Detect which cell encompasses the target text, then output its (x, y) center coordinate. 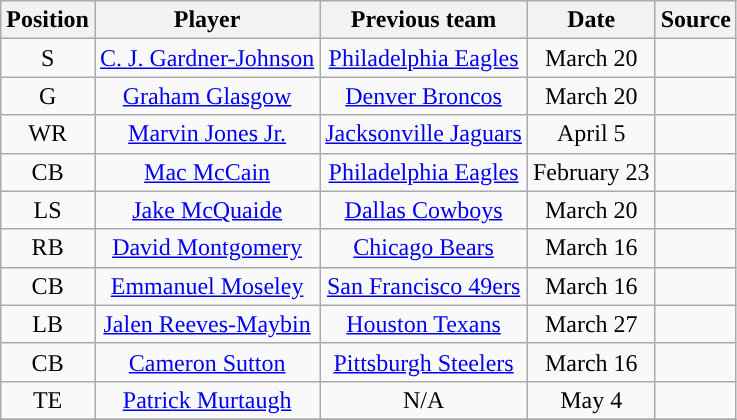
Chicago Bears (424, 248)
Pittsburgh Steelers (424, 362)
Houston Texans (424, 324)
April 5 (591, 134)
TE (48, 400)
G (48, 96)
LB (48, 324)
C. J. Gardner-Johnson (206, 58)
Source (696, 20)
Marvin Jones Jr. (206, 134)
RB (48, 248)
Position (48, 20)
LS (48, 210)
Jake McQuaide (206, 210)
WR (48, 134)
Previous team (424, 20)
Dallas Cowboys (424, 210)
May 4 (591, 400)
David Montgomery (206, 248)
S (48, 58)
March 27 (591, 324)
Jacksonville Jaguars (424, 134)
Denver Broncos (424, 96)
Cameron Sutton (206, 362)
San Francisco 49ers (424, 286)
N/A (424, 400)
Date (591, 20)
Patrick Murtaugh (206, 400)
Player (206, 20)
Mac McCain (206, 172)
Graham Glasgow (206, 96)
Jalen Reeves-Maybin (206, 324)
Emmanuel Moseley (206, 286)
February 23 (591, 172)
